For the text-containing cell, return its midpoint in [X, Y] coordinate format. 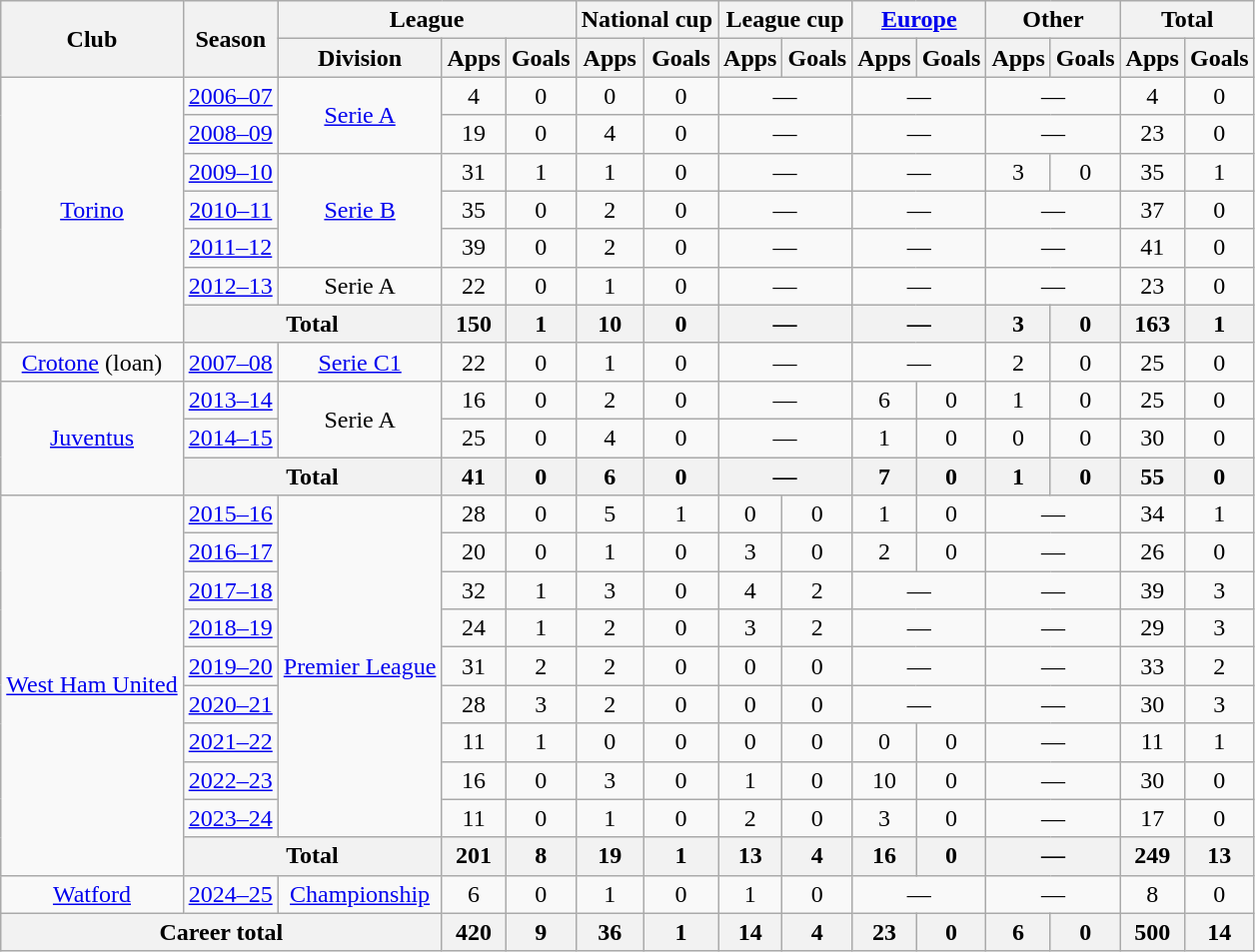
37 [1152, 210]
2024–25 [230, 894]
2007–08 [230, 362]
National cup [646, 20]
Season [230, 39]
249 [1152, 856]
2009–10 [230, 172]
2013–14 [230, 400]
Club [92, 39]
2016–17 [230, 552]
2018–19 [230, 628]
32 [474, 590]
2023–24 [230, 818]
17 [1152, 818]
Division [360, 58]
Torino [92, 210]
5 [610, 514]
2008–09 [230, 134]
Crotone (loan) [92, 362]
2021–22 [230, 742]
500 [1152, 932]
Serie B [360, 210]
2006–07 [230, 96]
2014–15 [230, 438]
2019–20 [230, 666]
420 [474, 932]
9 [541, 932]
55 [1152, 476]
2022–23 [230, 780]
26 [1152, 552]
Premier League [360, 667]
201 [474, 856]
36 [610, 932]
24 [474, 628]
Serie C1 [360, 362]
33 [1152, 666]
Other [1053, 20]
150 [474, 324]
2012–13 [230, 286]
7 [884, 476]
League cup [785, 20]
163 [1152, 324]
2020–21 [230, 704]
34 [1152, 514]
League [427, 20]
West Ham United [92, 685]
Juventus [92, 438]
Watford [92, 894]
2017–18 [230, 590]
2011–12 [230, 248]
Championship [360, 894]
2010–11 [230, 210]
20 [474, 552]
29 [1152, 628]
Europe [919, 20]
Career total [222, 932]
2015–16 [230, 514]
